For the text-containing cell, return its midpoint in (x, y) coordinate format. 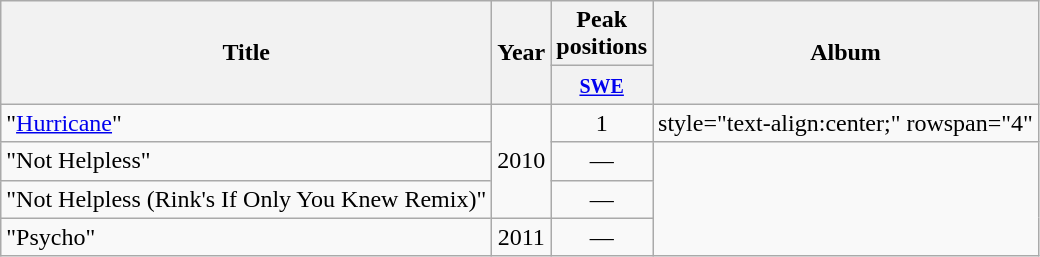
1 (602, 123)
style="text-align:center;" rowspan="4" (846, 123)
2010 (522, 161)
"Hurricane" (246, 123)
"Not Helpless (Rink's If Only You Knew Remix)" (246, 199)
"Psycho" (246, 237)
Title (246, 52)
Peak positions (602, 34)
2011 (522, 237)
Year (522, 52)
"Not Helpless" (246, 161)
SWE (602, 85)
Album (846, 52)
